Search for the cell housing the specified text and yield its (x, y) center coordinate. 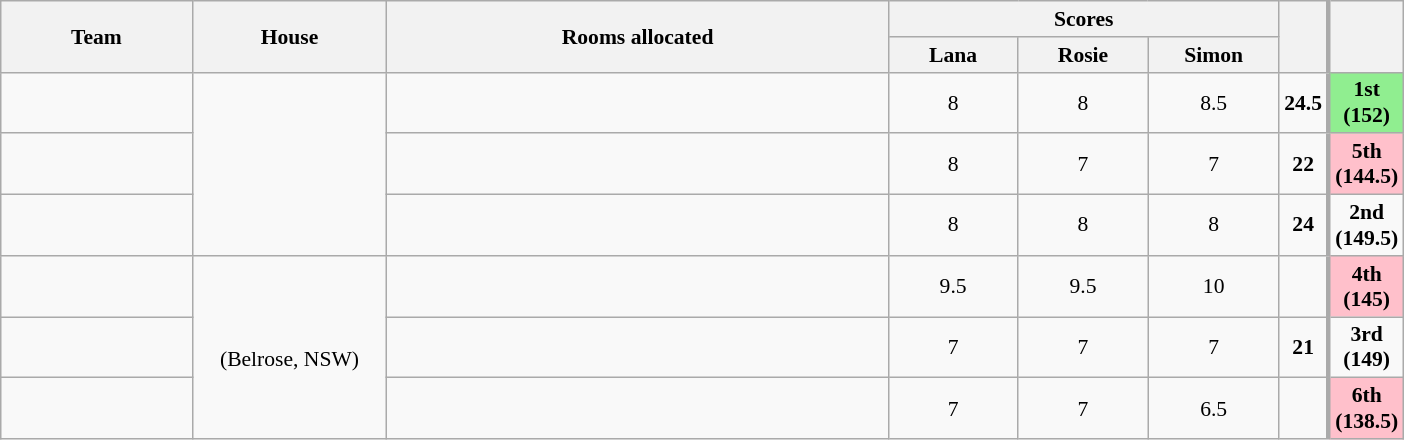
Lana (953, 55)
Rosie (1083, 55)
4th (145) (1366, 286)
Rooms allocated (638, 36)
3rd (149) (1366, 348)
24.5 (1304, 102)
22 (1304, 164)
Scores (1084, 19)
6.5 (1214, 408)
1st (152) (1366, 102)
House (290, 36)
24 (1304, 226)
6th (138.5) (1366, 408)
21 (1304, 348)
2nd (149.5) (1366, 226)
10 (1214, 286)
(Belrose, NSW) (290, 348)
5th (144.5) (1366, 164)
Team (96, 36)
Simon (1214, 55)
8.5 (1214, 102)
